Return the (X, Y) coordinate for the center point of the cell that contains the specified text.  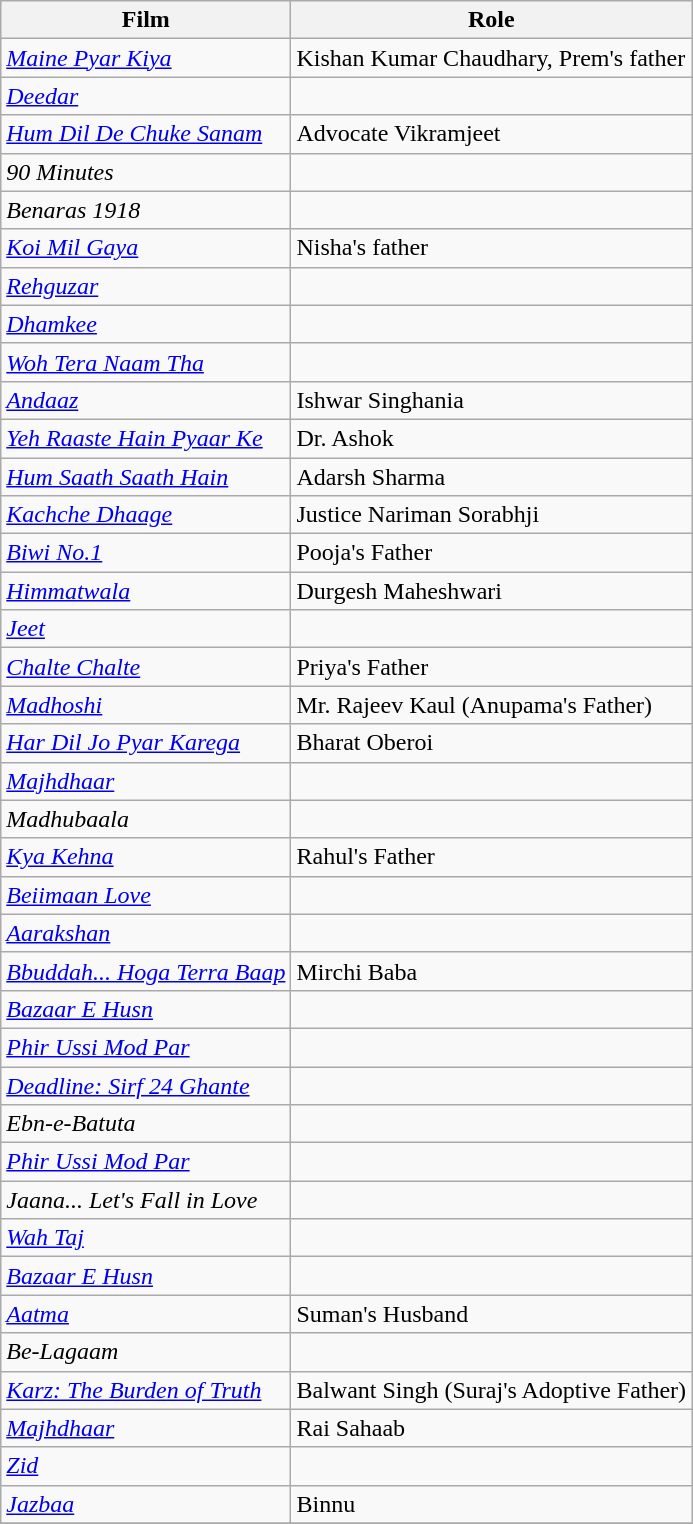
Adarsh Sharma (492, 477)
Justice Nariman Sorabhji (492, 515)
Beiimaan Love (146, 895)
Madhoshi (146, 705)
Yeh Raaste Hain Pyaar Ke (146, 438)
Film (146, 20)
Jaana... Let's Fall in Love (146, 1200)
Rahul's Father (492, 857)
Role (492, 20)
Zid (146, 1466)
Benaras 1918 (146, 210)
Ebn-e-Batuta (146, 1124)
Madhubaala (146, 819)
Woh Tera Naam Tha (146, 362)
Wah Taj (146, 1238)
Dhamkee (146, 324)
Rai Sahaab (492, 1428)
Aarakshan (146, 933)
Advocate Vikramjeet (492, 134)
Nisha's father (492, 248)
Deedar (146, 96)
Dr. Ashok (492, 438)
Mirchi Baba (492, 971)
Mr. Rajeev Kaul (Anupama's Father) (492, 705)
Kishan Kumar Chaudhary, Prem's father (492, 58)
Himmatwala (146, 591)
Binnu (492, 1504)
Balwant Singh (Suraj's Adoptive Father) (492, 1390)
90 Minutes (146, 172)
Be-Lagaam (146, 1352)
Chalte Chalte (146, 667)
Bharat Oberoi (492, 743)
Jeet (146, 629)
Pooja's Father (492, 553)
Har Dil Jo Pyar Karega (146, 743)
Ishwar Singhania (492, 400)
Suman's Husband (492, 1314)
Aatma (146, 1314)
Koi Mil Gaya (146, 248)
Biwi No.1 (146, 553)
Durgesh Maheshwari (492, 591)
Bbuddah... Hoga Terra Baap (146, 971)
Kya Kehna (146, 857)
Maine Pyar Kiya (146, 58)
Priya's Father (492, 667)
Andaaz (146, 400)
Rehguzar (146, 286)
Karz: The Burden of Truth (146, 1390)
Jazbaa (146, 1504)
Hum Dil De Chuke Sanam (146, 134)
Deadline: Sirf 24 Ghante (146, 1085)
Kachche Dhaage (146, 515)
Hum Saath Saath Hain (146, 477)
